Identify which cell holds the provided text, then report its (x, y) central coordinate. 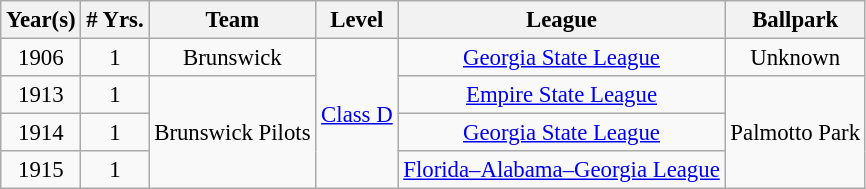
1913 (41, 95)
Brunswick Pilots (232, 132)
1914 (41, 133)
Class D (357, 114)
Level (357, 20)
# Yrs. (115, 20)
Palmotto Park (795, 132)
Florida–Alabama–Georgia League (562, 170)
1915 (41, 170)
Unknown (795, 58)
Year(s) (41, 20)
Brunswick (232, 58)
League (562, 20)
Empire State League (562, 95)
1906 (41, 58)
Ballpark (795, 20)
Team (232, 20)
